Find where the given text appears and provide that cell's center as (x, y) coordinate. 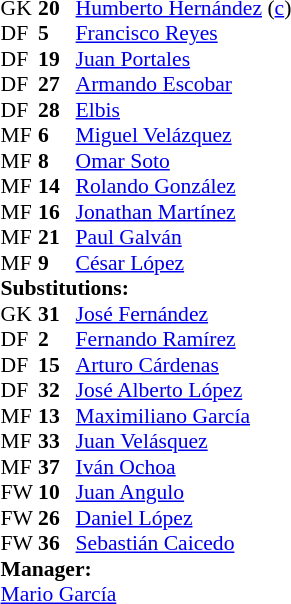
28 (57, 110)
21 (57, 237)
9 (57, 263)
32 (57, 391)
37 (57, 467)
36 (57, 543)
16 (57, 212)
27 (57, 85)
15 (57, 365)
10 (57, 493)
2 (57, 339)
13 (57, 416)
5 (57, 33)
14 (57, 187)
6 (57, 135)
26 (57, 518)
33 (57, 441)
8 (57, 161)
19 (57, 59)
GK (20, 314)
31 (57, 314)
